From the cell containing the given text, extract its center point as [x, y] coordinate. 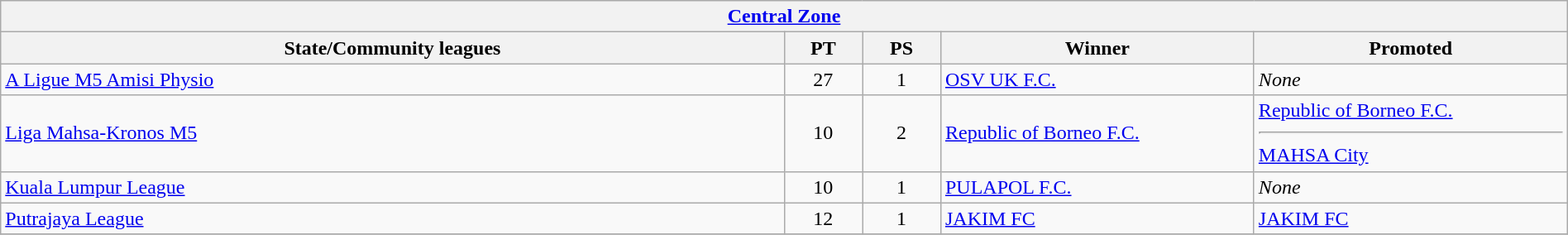
PT [824, 48]
PS [901, 48]
2 [901, 133]
PULAPOL F.C. [1097, 187]
Republic of Borneo F.C. [1097, 133]
Kuala Lumpur League [392, 187]
Putrajaya League [392, 218]
12 [824, 218]
Winner [1097, 48]
Central Zone [784, 17]
Liga Mahsa-Kronos M5 [392, 133]
27 [824, 79]
State/Community leagues [392, 48]
Promoted [1411, 48]
OSV UK F.C. [1097, 79]
A Ligue M5 Amisi Physio [392, 79]
Republic of Borneo F.C.MAHSA City [1411, 133]
